For the text-containing cell, return its midpoint in (X, Y) coordinate format. 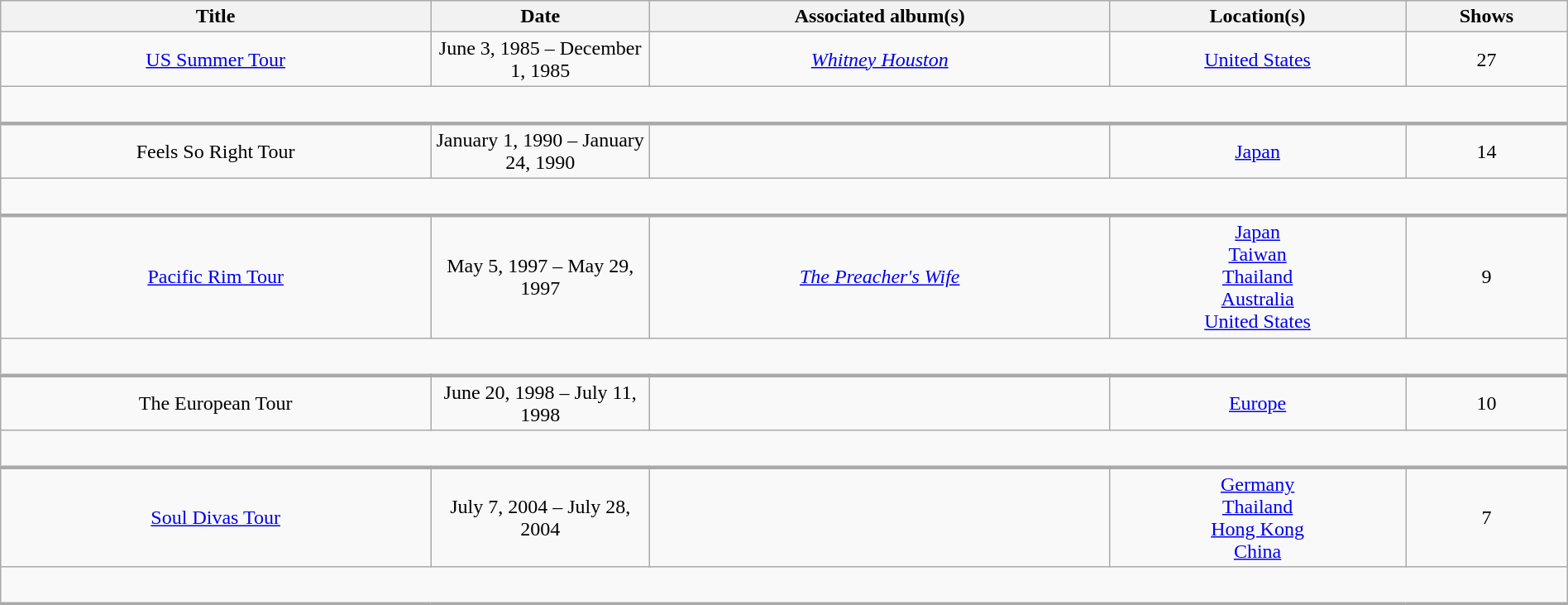
Feels So Right Tour (216, 151)
27 (1487, 60)
14 (1487, 151)
June 20, 1998 – July 11, 1998 (541, 402)
10 (1487, 402)
June 3, 1985 – December 1, 1985 (541, 60)
Europe (1258, 402)
The Preacher's Wife (880, 276)
July 7, 2004 – July 28, 2004 (541, 518)
Title (216, 17)
May 5, 1997 – May 29, 1997 (541, 276)
9 (1487, 276)
Date (541, 17)
Japan (1258, 151)
US Summer Tour (216, 60)
The European Tour (216, 402)
United States (1258, 60)
Soul Divas Tour (216, 518)
JapanTaiwanThailandAustraliaUnited States (1258, 276)
Pacific Rim Tour (216, 276)
Associated album(s) (880, 17)
Shows (1487, 17)
7 (1487, 518)
GermanyThailandHong KongChina (1258, 518)
Whitney Houston (880, 60)
Location(s) (1258, 17)
January 1, 1990 – January 24, 1990 (541, 151)
